Locate the cell with the specified text and output its [X, Y] center coordinate. 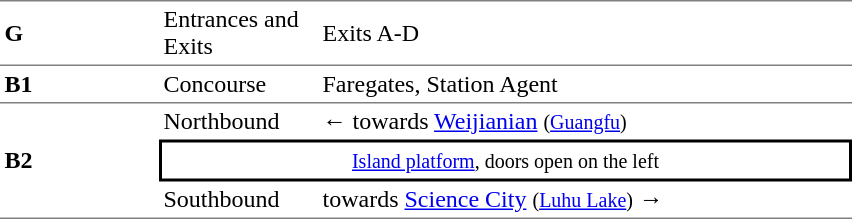
Entrances and Exits [238, 33]
G [80, 33]
Concourse [238, 85]
Faregates, Station Agent [585, 85]
Island platform, doors open on the left [506, 161]
Northbound [238, 122]
B1 [80, 85]
Exits A-D [585, 33]
← towards Weijianian (Guangfu) [585, 122]
